Search for the cell housing the specified text and yield its (X, Y) center coordinate. 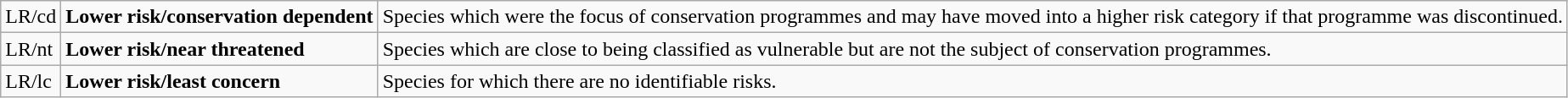
LR/cd (31, 17)
Lower risk/conservation dependent (219, 17)
Species for which there are no identifiable risks. (973, 81)
LR/nt (31, 49)
Species which were the focus of conservation programmes and may have moved into a higher risk category if that programme was discontinued. (973, 17)
Lower risk/near threatened (219, 49)
Species which are close to being classified as vulnerable but are not the subject of conservation programmes. (973, 49)
LR/lc (31, 81)
Lower risk/least concern (219, 81)
